Locate the cell with the specified text and output its [x, y] center coordinate. 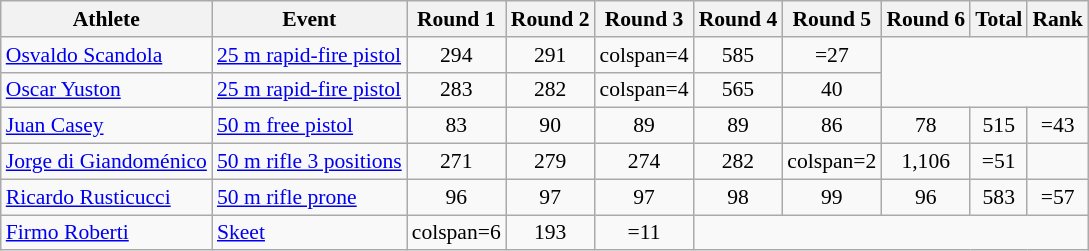
83 [456, 126]
Oscar Yuston [106, 90]
583 [998, 197]
294 [456, 55]
colspan=2 [832, 162]
98 [738, 197]
Event [310, 19]
Round 4 [738, 19]
=27 [832, 55]
86 [832, 126]
Ricardo Rusticucci [106, 197]
78 [926, 126]
193 [550, 233]
Round 3 [644, 19]
291 [550, 55]
40 [832, 90]
colspan=6 [456, 233]
Osvaldo Scandola [106, 55]
565 [738, 90]
Juan Casey [106, 126]
283 [456, 90]
99 [832, 197]
Jorge di Giandoménico [106, 162]
271 [456, 162]
279 [550, 162]
Round 6 [926, 19]
Round 2 [550, 19]
515 [998, 126]
Total [998, 19]
90 [550, 126]
Firmo Roberti [106, 233]
Round 1 [456, 19]
585 [738, 55]
Rank [1058, 19]
Athlete [106, 19]
50 m free pistol [310, 126]
=57 [1058, 197]
Skeet [310, 233]
274 [644, 162]
1,106 [926, 162]
=51 [998, 162]
50 m rifle prone [310, 197]
=43 [1058, 126]
50 m rifle 3 positions [310, 162]
=11 [644, 233]
Round 5 [832, 19]
